Output the (x, y) coordinate of the center of the cell containing the given text.  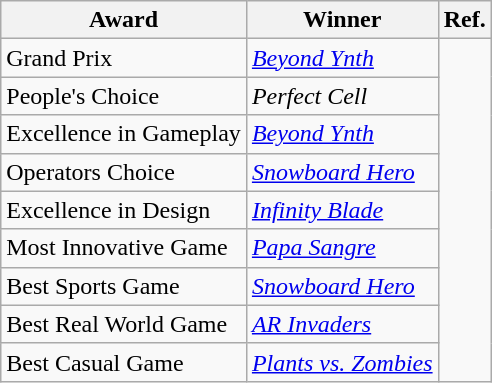
Excellence in Design (124, 210)
Winner (342, 20)
Grand Prix (124, 58)
Operators Choice (124, 172)
Plants vs. Zombies (342, 362)
Best Casual Game (124, 362)
Award (124, 20)
Papa Sangre (342, 248)
Ref. (464, 20)
Perfect Cell (342, 96)
Best Real World Game (124, 324)
Excellence in Gameplay (124, 134)
Most Innovative Game (124, 248)
AR Invaders (342, 324)
Best Sports Game (124, 286)
Infinity Blade (342, 210)
People's Choice (124, 96)
